Output the [x, y] coordinate of the center of the cell containing the given text.  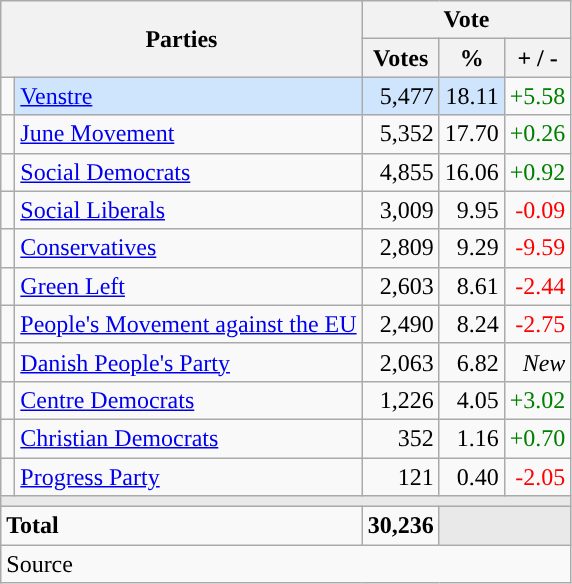
Green Left [188, 286]
121 [400, 477]
New [538, 362]
+0.70 [538, 438]
Social Democrats [188, 172]
-2.44 [538, 286]
Parties [182, 39]
+3.02 [538, 400]
16.06 [472, 172]
People's Movement against the EU [188, 324]
Centre Democrats [188, 400]
8.24 [472, 324]
4.05 [472, 400]
3,009 [400, 210]
4,855 [400, 172]
+ / - [538, 58]
352 [400, 438]
Social Liberals [188, 210]
2,063 [400, 362]
+0.92 [538, 172]
Votes [400, 58]
Source [286, 564]
Total [182, 526]
Christian Democrats [188, 438]
0.40 [472, 477]
1.16 [472, 438]
18.11 [472, 96]
2,603 [400, 286]
6.82 [472, 362]
Progress Party [188, 477]
9.95 [472, 210]
-2.05 [538, 477]
-0.09 [538, 210]
1,226 [400, 400]
2,809 [400, 248]
June Movement [188, 134]
5,477 [400, 96]
9.29 [472, 248]
8.61 [472, 286]
-2.75 [538, 324]
5,352 [400, 134]
-9.59 [538, 248]
Vote [466, 20]
2,490 [400, 324]
+0.26 [538, 134]
30,236 [400, 526]
Venstre [188, 96]
Conservatives [188, 248]
+5.58 [538, 96]
17.70 [472, 134]
Danish People's Party [188, 362]
% [472, 58]
